Capture the cell that displays the provided text and extract its (x, y) central coordinate. 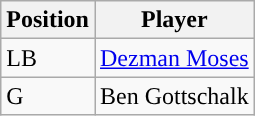
Ben Gottschalk (174, 96)
G (48, 96)
Dezman Moses (174, 58)
Player (174, 20)
Position (48, 20)
LB (48, 58)
